Provide the [x, y] coordinate of the cell's center where the given text is located.  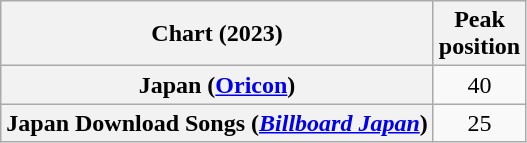
Japan Download Songs (Billboard Japan) [218, 123]
Japan (Oricon) [218, 85]
40 [479, 85]
Chart (2023) [218, 34]
Peakposition [479, 34]
25 [479, 123]
